Scan for the cell matching the given text and deliver its (X, Y) coordinate at center. 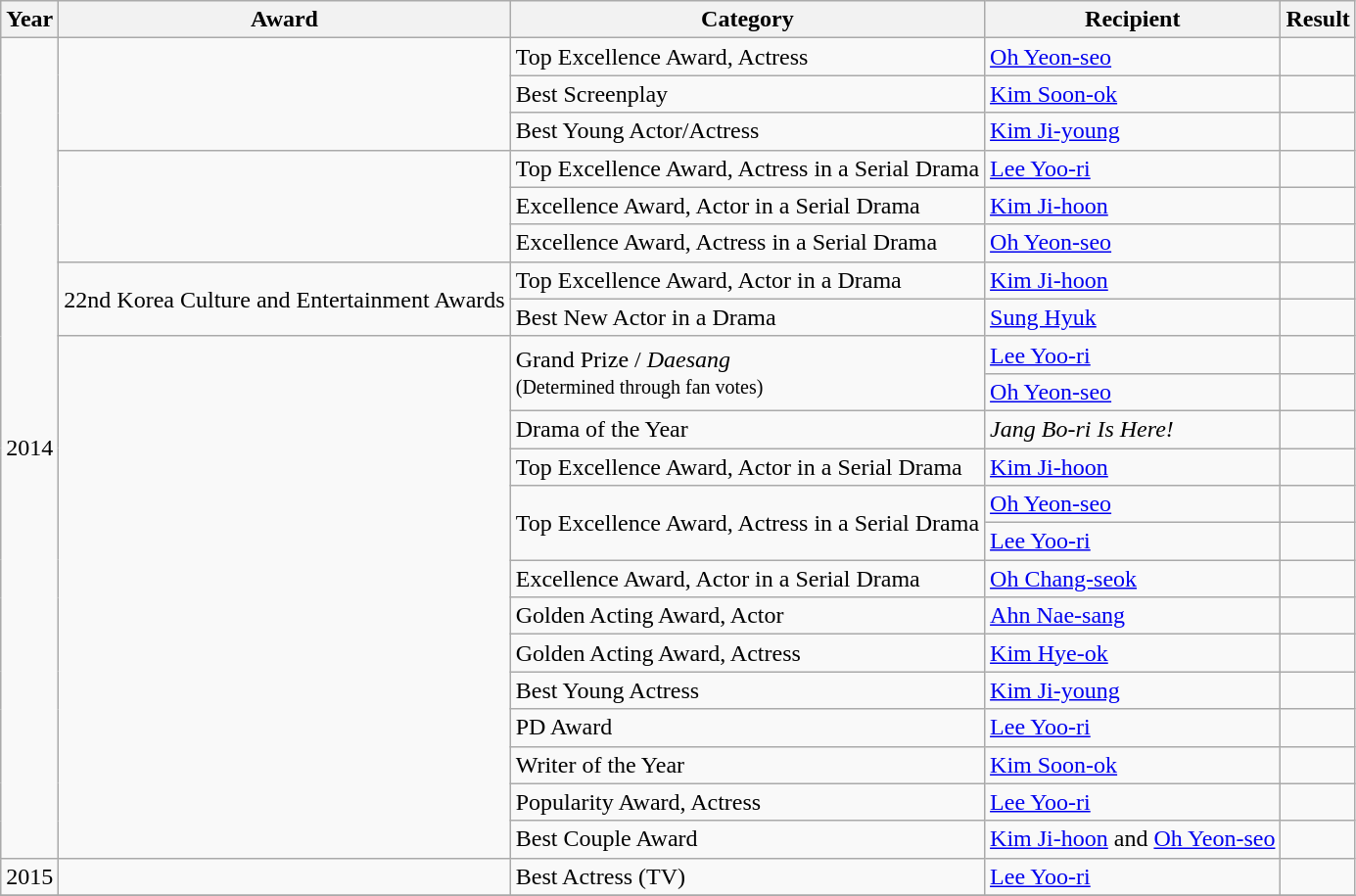
Oh Chang-seok (1133, 579)
Drama of the Year (747, 429)
Ahn Nae-sang (1133, 616)
Kim Ji-hoon and Oh Yeon-seo (1133, 839)
Grand Prize / Daesang (Determined through fan votes) (747, 373)
Year (29, 20)
PD Award (747, 728)
Writer of the Year (747, 765)
Best Young Actress (747, 690)
Golden Acting Award, Actress (747, 653)
Result (1318, 20)
Recipient (1133, 20)
Category (747, 20)
Excellence Award, Actress in a Serial Drama (747, 243)
22nd Korea Culture and Entertainment Awards (284, 299)
Kim Hye-ok (1133, 653)
2014 (29, 448)
Top Excellence Award, Actor in a Serial Drama (747, 467)
Golden Acting Award, Actor (747, 616)
Sung Hyuk (1133, 317)
Popularity Award, Actress (747, 802)
Award (284, 20)
Best Actress (TV) (747, 876)
Best New Actor in a Drama (747, 317)
Best Screenplay (747, 94)
2015 (29, 876)
Best Couple Award (747, 839)
Best Young Actor/Actress (747, 131)
Top Excellence Award, Actress (747, 57)
Top Excellence Award, Actor in a Drama (747, 280)
Jang Bo-ri Is Here! (1133, 429)
